Return (x, y) of the center of cell containing provided text 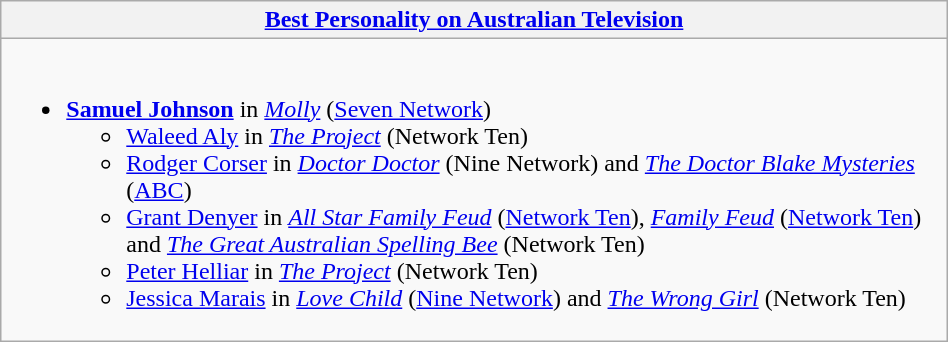
Best Personality on Australian Television (474, 20)
